Extract the [x, y] coordinate from the center of the cell holding the provided text.  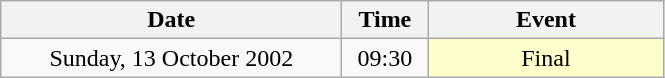
09:30 [385, 58]
Sunday, 13 October 2002 [172, 58]
Date [172, 20]
Final [546, 58]
Event [546, 20]
Time [385, 20]
